Detect which cell encompasses the target text, then output its (X, Y) center coordinate. 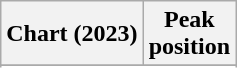
Peakposition (189, 34)
Chart (2023) (72, 34)
